Detect which cell encompasses the target text, then output its [X, Y] center coordinate. 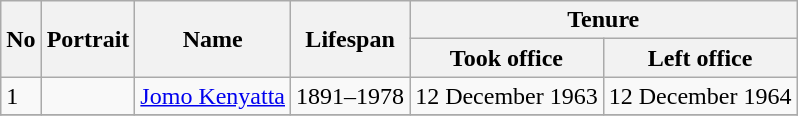
1891–1978 [350, 96]
Lifespan [350, 39]
12 December 1963 [507, 96]
Jomo Kenyatta [213, 96]
Name [213, 39]
Took office [507, 58]
Portrait [88, 39]
No [21, 39]
Tenure [604, 20]
12 December 1964 [700, 96]
1 [21, 96]
Left office [700, 58]
